Return [x, y] of the center of cell containing provided text 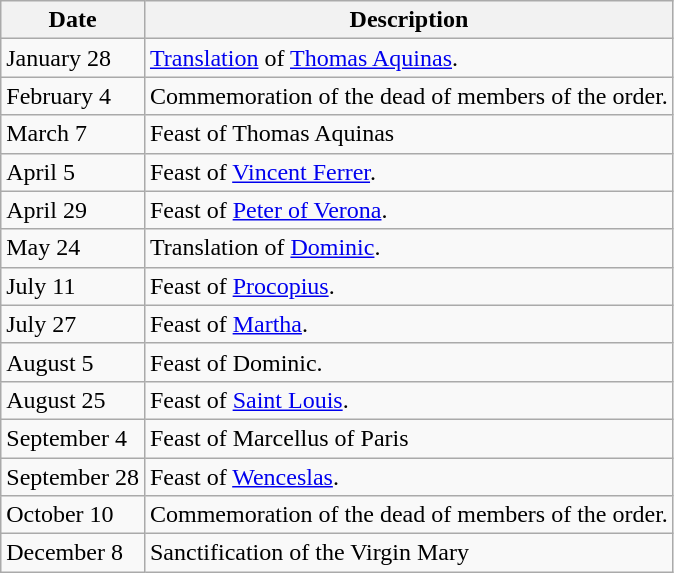
January 28 [73, 58]
Sanctification of the Virgin Mary [408, 553]
Feast of Wenceslas. [408, 477]
Feast of Peter of Verona. [408, 210]
February 4 [73, 96]
April 5 [73, 172]
Translation of Thomas Aquinas. [408, 58]
Feast of Saint Louis. [408, 400]
March 7 [73, 134]
Feast of Marcellus of Paris [408, 438]
Feast of Vincent Ferrer. [408, 172]
August 25 [73, 400]
July 11 [73, 286]
Feast of Thomas Aquinas [408, 134]
April 29 [73, 210]
Date [73, 20]
October 10 [73, 515]
July 27 [73, 324]
August 5 [73, 362]
Translation of Dominic. [408, 248]
Feast of Martha. [408, 324]
September 4 [73, 438]
May 24 [73, 248]
September 28 [73, 477]
December 8 [73, 553]
Description [408, 20]
Feast of Dominic. [408, 362]
Feast of Procopius. [408, 286]
